Provide the [X, Y] coordinate of the cell's center where the given text is located.  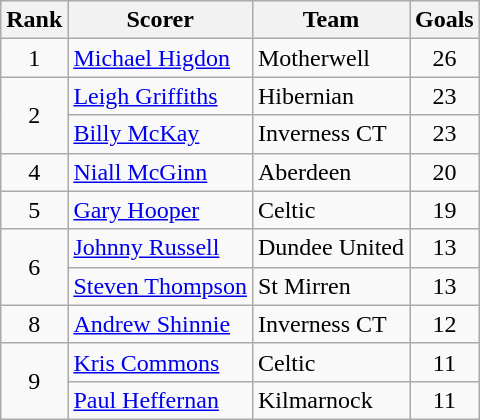
Dundee United [330, 248]
Michael Higdon [160, 58]
Billy McKay [160, 134]
9 [34, 381]
Andrew Shinnie [160, 324]
19 [445, 210]
Motherwell [330, 58]
Leigh Griffiths [160, 96]
1 [34, 58]
4 [34, 172]
5 [34, 210]
2 [34, 115]
Kris Commons [160, 362]
Hibernian [330, 96]
St Mirren [330, 286]
Aberdeen [330, 172]
Kilmarnock [330, 400]
20 [445, 172]
Goals [445, 20]
Rank [34, 20]
8 [34, 324]
6 [34, 267]
12 [445, 324]
Team [330, 20]
Johnny Russell [160, 248]
Paul Heffernan [160, 400]
Niall McGinn [160, 172]
Gary Hooper [160, 210]
26 [445, 58]
Steven Thompson [160, 286]
Scorer [160, 20]
